Output the [x, y] coordinate of the center of the cell containing the given text.  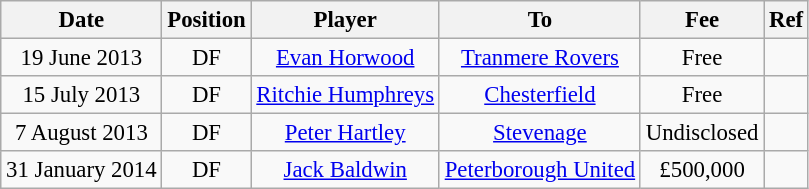
Jack Baldwin [345, 170]
Evan Horwood [345, 58]
15 July 2013 [82, 95]
Fee [702, 20]
31 January 2014 [82, 170]
Undisclosed [702, 133]
Peterborough United [540, 170]
Ref [786, 20]
Chesterfield [540, 95]
Date [82, 20]
7 August 2013 [82, 133]
Player [345, 20]
Stevenage [540, 133]
£500,000 [702, 170]
To [540, 20]
19 June 2013 [82, 58]
Position [206, 20]
Ritchie Humphreys [345, 95]
Peter Hartley [345, 133]
Tranmere Rovers [540, 58]
